Scan for the cell matching the given text and deliver its (X, Y) coordinate at center. 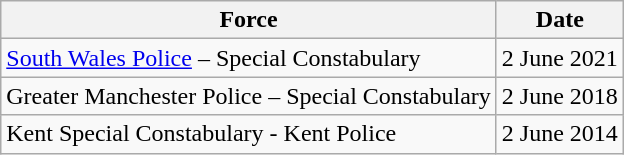
Date (560, 20)
Kent Special Constabulary - Kent Police (249, 134)
2 June 2021 (560, 58)
2 June 2014 (560, 134)
2 June 2018 (560, 96)
Greater Manchester Police – Special Constabulary (249, 96)
South Wales Police – Special Constabulary (249, 58)
Force (249, 20)
